Identify which cell holds the provided text, then report its [x, y] central coordinate. 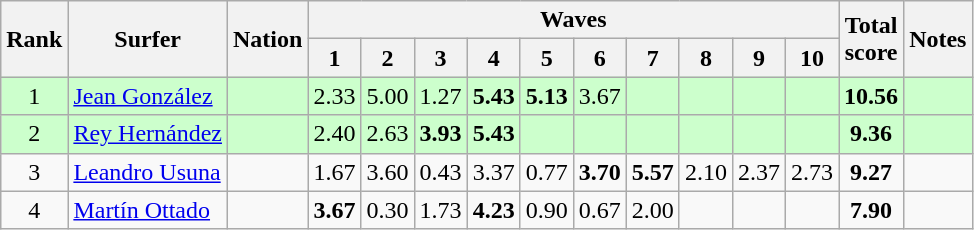
Waves [574, 20]
4.23 [494, 210]
Notes [938, 39]
0.30 [388, 210]
3.60 [388, 172]
7.90 [872, 210]
Nation [268, 39]
Jean González [148, 96]
0.67 [600, 210]
5 [546, 58]
10 [812, 58]
3.37 [494, 172]
1.67 [334, 172]
5.57 [652, 172]
3.70 [600, 172]
3.93 [440, 134]
2.37 [758, 172]
8 [706, 58]
5.00 [388, 96]
0.43 [440, 172]
10.56 [872, 96]
9.36 [872, 134]
5.13 [546, 96]
2.40 [334, 134]
2.10 [706, 172]
Leandro Usuna [148, 172]
2.00 [652, 210]
1.73 [440, 210]
2.63 [388, 134]
Rank [34, 39]
0.77 [546, 172]
2.33 [334, 96]
Martín Ottado [148, 210]
9.27 [872, 172]
2.73 [812, 172]
9 [758, 58]
1.27 [440, 96]
Surfer [148, 39]
7 [652, 58]
Totalscore [872, 39]
0.90 [546, 210]
6 [600, 58]
Rey Hernández [148, 134]
